Find where the given text appears and provide that cell's center as (x, y) coordinate. 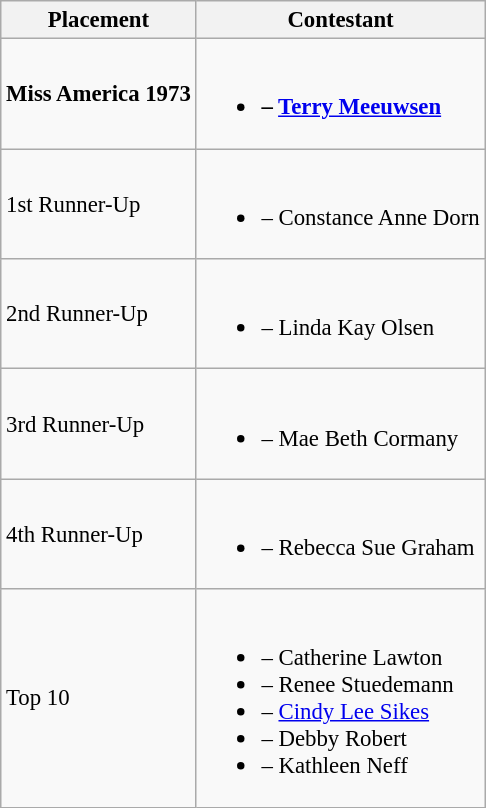
Miss America 1973 (98, 94)
– Terry Meeuwsen (340, 94)
– Mae Beth Cormany (340, 424)
Placement (98, 20)
2nd Runner-Up (98, 314)
Contestant (340, 20)
– Linda Kay Olsen (340, 314)
3rd Runner-Up (98, 424)
4th Runner-Up (98, 534)
Top 10 (98, 698)
– Constance Anne Dorn (340, 204)
– Catherine Lawton – Renee Stuedemann – Cindy Lee Sikes – Debby Robert – Kathleen Neff (340, 698)
1st Runner-Up (98, 204)
– Rebecca Sue Graham (340, 534)
